For the text-containing cell, return its midpoint in (X, Y) coordinate format. 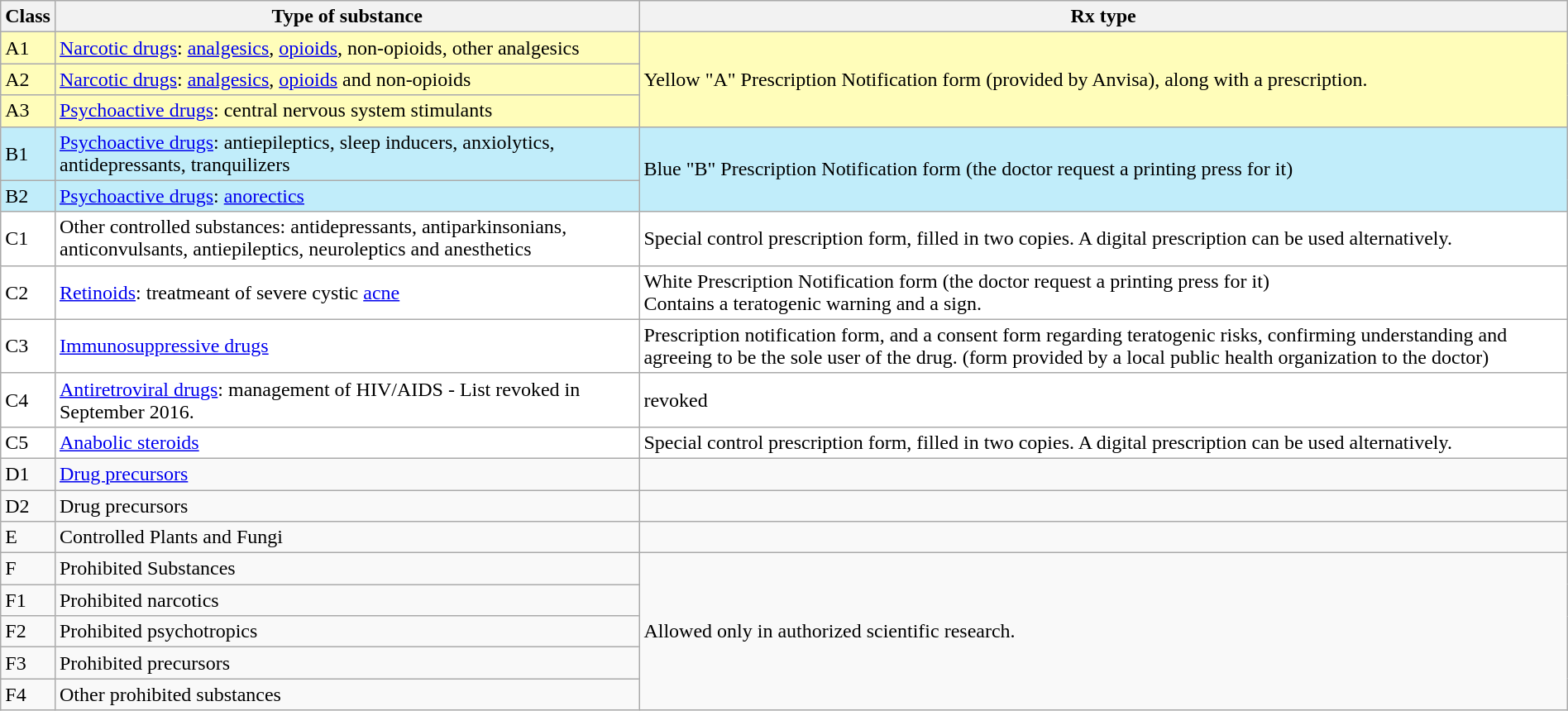
Antiretroviral drugs: management of HIV/AIDS - List revoked in September 2016. (347, 400)
C3 (28, 346)
White Prescription Notification form (the doctor request a printing press for it) Contains a teratogenic warning and a sign. (1103, 293)
Prohibited narcotics (347, 600)
Prohibited Substances (347, 569)
revoked (1103, 400)
A3 (28, 111)
D2 (28, 505)
Prohibited precursors (347, 663)
A2 (28, 79)
Allowed only in authorized scientific research. (1103, 632)
C4 (28, 400)
C1 (28, 238)
Class (28, 17)
Controlled Plants and Fungi (347, 537)
E (28, 537)
F2 (28, 632)
F (28, 569)
F1 (28, 600)
C5 (28, 442)
Immunosuppressive drugs (347, 346)
F4 (28, 694)
Other controlled substances: antidepressants, antiparkinsonians, anticonvulsants, antiepileptics, neuroleptics and anesthetics (347, 238)
F3 (28, 663)
Anabolic steroids (347, 442)
Prohibited psychotropics (347, 632)
Psychoactive drugs: central nervous system stimulants (347, 111)
Type of substance (347, 17)
A1 (28, 48)
Narcotic drugs: analgesics, opioids, non-opioids, other analgesics (347, 48)
Other prohibited substances (347, 694)
D1 (28, 474)
B1 (28, 154)
Psychoactive drugs: anorectics (347, 196)
Retinoids: treatmeant of severe cystic acne (347, 293)
B2 (28, 196)
Blue "B" Prescription Notification form (the doctor request a printing press for it) (1103, 169)
Psychoactive drugs: antiepileptics, sleep inducers, anxiolytics, antidepressants, tranquilizers (347, 154)
Narcotic drugs: analgesics, opioids and non-opioids (347, 79)
Yellow "A" Prescription Notification form (provided by Anvisa), along with a prescription. (1103, 79)
Rx type (1103, 17)
C2 (28, 293)
